Identify which cell holds the provided text, then report its [X, Y] central coordinate. 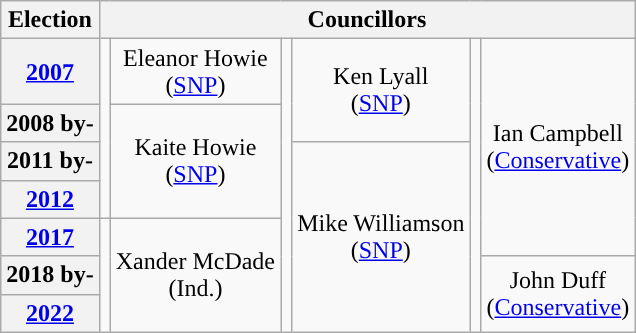
Election [50, 20]
Mike Williamson(SNP) [381, 237]
Councillors [367, 20]
2011 by- [50, 161]
John Duff(Conservative) [558, 294]
Xander McDade(Ind.) [195, 275]
Ian Campbell(Conservative) [558, 148]
2022 [50, 313]
2012 [50, 199]
2018 by- [50, 275]
Ken Lyall(SNP) [381, 90]
Eleanor Howie(SNP) [195, 72]
Kaite Howie(SNP) [195, 161]
2008 by- [50, 123]
2007 [50, 72]
2017 [50, 237]
